Capture the cell that displays the provided text and extract its (x, y) central coordinate. 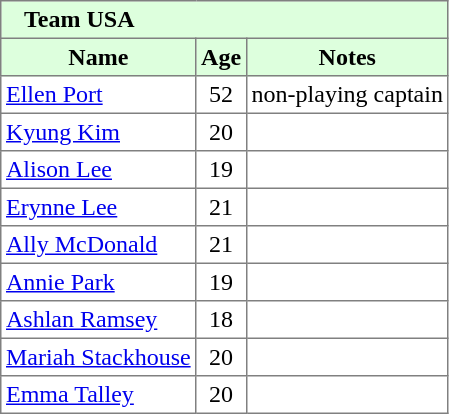
Mariah Stackhouse (98, 357)
Team USA (224, 20)
Name (98, 57)
Ally McDonald (98, 245)
Kyung Kim (98, 132)
18 (221, 320)
Age (221, 57)
Notes (347, 57)
non-playing captain (347, 95)
Erynne Lee (98, 207)
52 (221, 95)
Ellen Port (98, 95)
Ashlan Ramsey (98, 320)
Emma Talley (98, 395)
Alison Lee (98, 170)
Annie Park (98, 282)
